Find where the given text appears and provide that cell's center as (X, Y) coordinate. 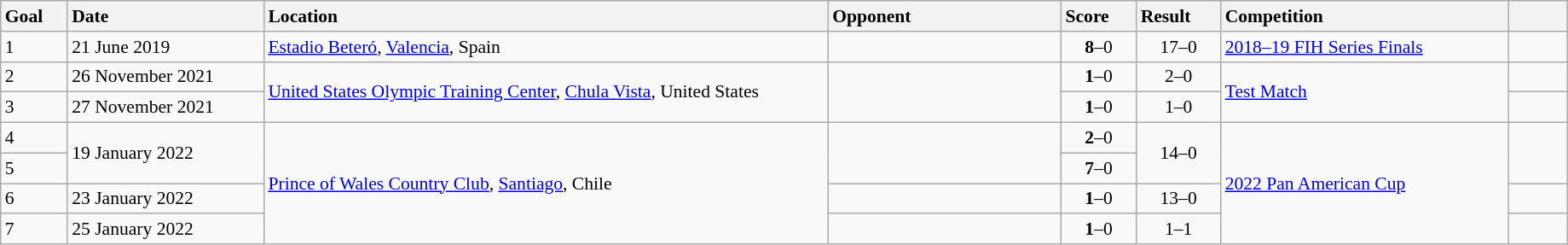
1–1 (1178, 230)
Competition (1365, 16)
23 January 2022 (165, 199)
Prince of Wales Country Club, Santiago, Chile (546, 184)
Location (546, 16)
4 (34, 138)
Score (1098, 16)
8–0 (1098, 47)
19 January 2022 (165, 154)
2018–19 FIH Series Finals (1365, 47)
17–0 (1178, 47)
21 June 2019 (165, 47)
2 (34, 77)
26 November 2021 (165, 77)
Opponent (945, 16)
Result (1178, 16)
6 (34, 199)
1 (34, 47)
2022 Pan American Cup (1365, 184)
5 (34, 168)
Test Match (1365, 92)
13–0 (1178, 199)
Estadio Beteró, Valencia, Spain (546, 47)
Date (165, 16)
14–0 (1178, 154)
7 (34, 230)
United States Olympic Training Center, Chula Vista, United States (546, 92)
27 November 2021 (165, 108)
25 January 2022 (165, 230)
Goal (34, 16)
3 (34, 108)
7–0 (1098, 168)
